Return the (x, y) coordinate for the center point of the cell that contains the specified text.  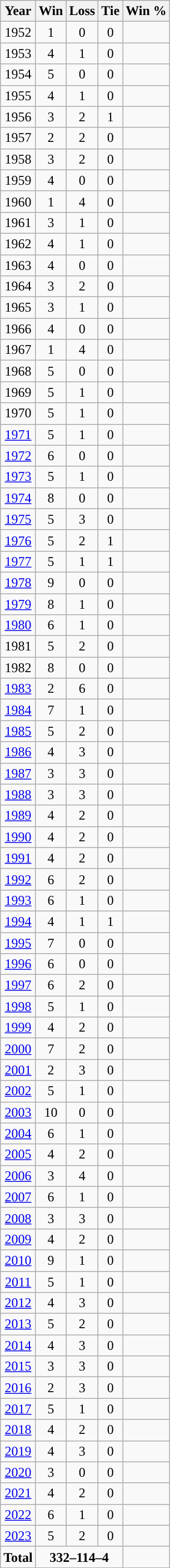
2005 (18, 1155)
1970 (18, 413)
2004 (18, 1133)
1956 (18, 117)
10 (51, 1112)
2012 (18, 1303)
1977 (18, 561)
1966 (18, 329)
1994 (18, 921)
1976 (18, 540)
1969 (18, 392)
Loss (82, 11)
2021 (18, 1493)
2023 (18, 1536)
1959 (18, 180)
1985 (18, 731)
2013 (18, 1324)
Win % (147, 11)
1983 (18, 689)
1997 (18, 985)
Tie (111, 11)
1968 (18, 371)
1963 (18, 265)
2022 (18, 1515)
1998 (18, 1007)
1995 (18, 943)
2015 (18, 1367)
1967 (18, 350)
1993 (18, 900)
1992 (18, 879)
2011 (18, 1281)
1989 (18, 816)
1964 (18, 287)
2014 (18, 1345)
2016 (18, 1388)
1988 (18, 795)
1979 (18, 604)
1971 (18, 435)
2017 (18, 1409)
Win (51, 11)
1972 (18, 456)
2000 (18, 1049)
2003 (18, 1112)
1987 (18, 773)
1953 (18, 53)
Total (18, 1557)
1982 (18, 668)
2009 (18, 1239)
1960 (18, 201)
1984 (18, 710)
332–114–4 (79, 1557)
1957 (18, 138)
1973 (18, 477)
2008 (18, 1218)
2020 (18, 1472)
2001 (18, 1070)
1975 (18, 519)
2006 (18, 1176)
2010 (18, 1260)
1978 (18, 583)
1999 (18, 1028)
1980 (18, 625)
2018 (18, 1430)
1991 (18, 858)
1965 (18, 308)
1952 (18, 32)
2019 (18, 1451)
Year (18, 11)
2002 (18, 1091)
1961 (18, 223)
1990 (18, 837)
1981 (18, 647)
2007 (18, 1197)
1954 (18, 75)
1958 (18, 159)
1962 (18, 244)
1955 (18, 96)
1986 (18, 752)
1974 (18, 498)
1996 (18, 964)
